Detect which cell encompasses the target text, then output its (X, Y) center coordinate. 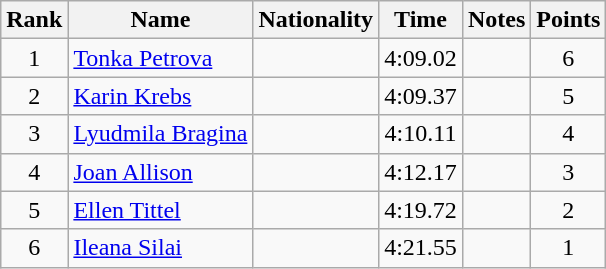
Ileana Silai (160, 248)
4:09.02 (421, 58)
4:10.11 (421, 134)
Name (160, 20)
Nationality (316, 20)
4:19.72 (421, 210)
Tonka Petrova (160, 58)
Karin Krebs (160, 96)
4:12.17 (421, 172)
4:21.55 (421, 248)
Joan Allison (160, 172)
Ellen Tittel (160, 210)
Notes (496, 20)
Time (421, 20)
Points (568, 20)
Lyudmila Bragina (160, 134)
Rank (34, 20)
4:09.37 (421, 96)
